Return [X, Y] of the center of cell containing provided text 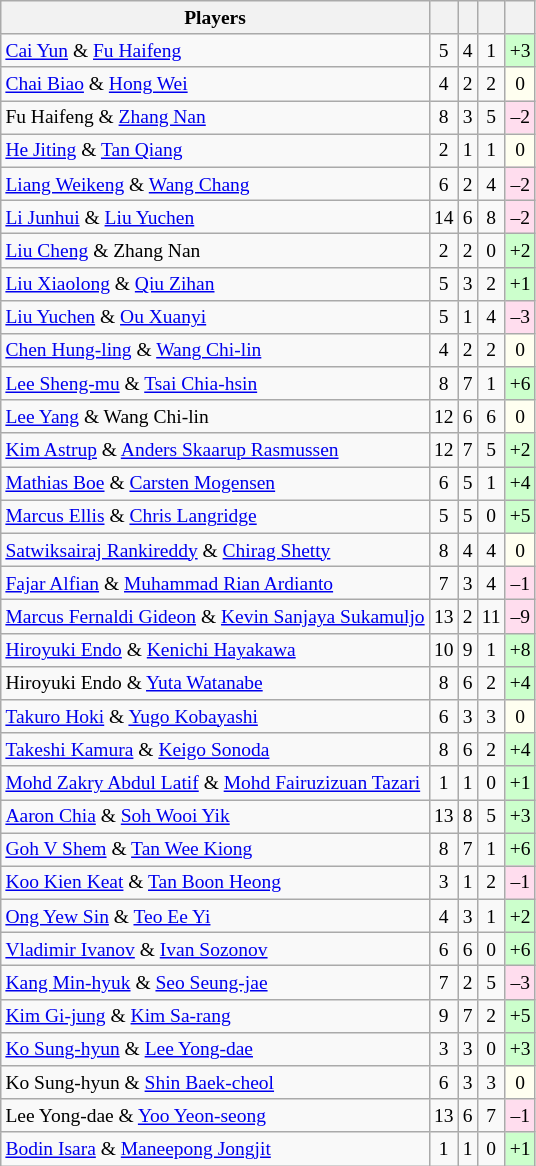
Takuro Hoki & Yugo Kobayashi [216, 716]
Lee Yong-dae & Yoo Yeon-seong [216, 1116]
Ko Sung-hyun & Shin Baek-cheol [216, 1082]
Takeshi Kamura & Keigo Sonoda [216, 750]
Liu Cheng & Zhang Nan [216, 250]
Fajar Alfian & Muhammad Rian Ardianto [216, 584]
Vladimir Ivanov & Ivan Sozonov [216, 950]
Hiroyuki Endo & Kenichi Hayakawa [216, 650]
Players [216, 18]
Kim Astrup & Anders Skaarup Rasmussen [216, 450]
14 [444, 216]
Goh V Shem & Tan Wee Kiong [216, 850]
Liu Xiaolong & Qiu Zihan [216, 284]
He Jiting & Tan Qiang [216, 150]
Mohd Zakry Abdul Latif & Mohd Fairuzizuan Tazari [216, 782]
Mathias Boe & Carsten Mogensen [216, 484]
Bodin Isara & Maneepong Jongjit [216, 1148]
Marcus Ellis & Chris Langridge [216, 516]
Marcus Fernaldi Gideon & Kevin Sanjaya Sukamuljo [216, 616]
Satwiksairaj Rankireddy & Chirag Shetty [216, 550]
–9 [520, 616]
Chen Hung-ling & Wang Chi-lin [216, 350]
Lee Yang & Wang Chi-lin [216, 416]
Fu Haifeng & Zhang Nan [216, 118]
Lee Sheng-mu & Tsai Chia-hsin [216, 384]
Koo Kien Keat & Tan Boon Heong [216, 882]
10 [444, 650]
Aaron Chia & Soh Wooi Yik [216, 816]
Cai Yun & Fu Haifeng [216, 50]
Chai Biao & Hong Wei [216, 84]
+8 [520, 650]
11 [491, 616]
Ko Sung-hyun & Lee Yong-dae [216, 1048]
Kang Min-hyuk & Seo Seung-jae [216, 982]
Liang Weikeng & Wang Chang [216, 184]
Kim Gi-jung & Kim Sa-rang [216, 1016]
Ong Yew Sin & Teo Ee Yi [216, 916]
Liu Yuchen & Ou Xuanyi [216, 316]
Hiroyuki Endo & Yuta Watanabe [216, 682]
Li Junhui & Liu Yuchen [216, 216]
